Return (x, y) of the center of cell containing provided text 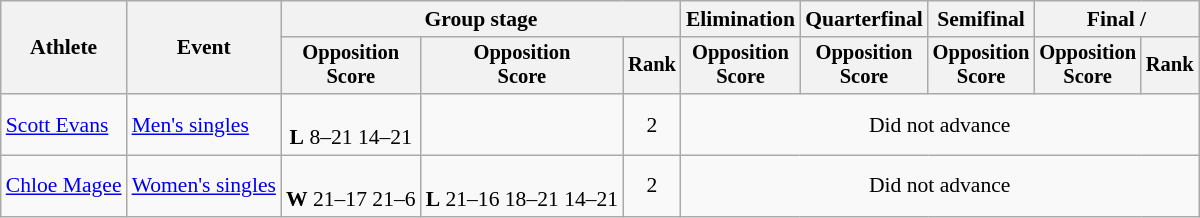
Event (204, 48)
Men's singles (204, 124)
Elimination (740, 19)
Group stage (481, 19)
Quarterfinal (864, 19)
Semifinal (982, 19)
L 21–16 18–21 14–21 (522, 186)
Final / (1116, 19)
Chloe Magee (64, 186)
Athlete (64, 48)
L 8–21 14–21 (351, 124)
W 21–17 21–6 (351, 186)
Scott Evans (64, 124)
Women's singles (204, 186)
